Return the (x, y) coordinate for the center point of the cell that contains the specified text.  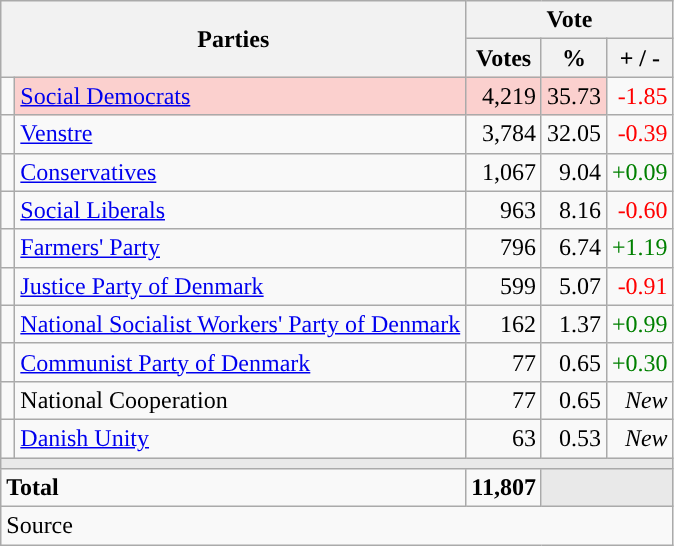
6.74 (574, 248)
Social Democrats (240, 96)
3,784 (504, 134)
Communist Party of Denmark (240, 362)
National Cooperation (240, 400)
National Socialist Workers' Party of Denmark (240, 324)
8.16 (574, 210)
35.73 (574, 96)
162 (504, 324)
963 (504, 210)
Vote (570, 20)
Venstre (240, 134)
0.53 (574, 438)
599 (504, 286)
Votes (504, 58)
+1.19 (640, 248)
32.05 (574, 134)
+0.99 (640, 324)
Conservatives (240, 172)
Source (337, 526)
Parties (234, 39)
-0.39 (640, 134)
-0.60 (640, 210)
Total (234, 488)
+0.09 (640, 172)
1,067 (504, 172)
+0.30 (640, 362)
9.04 (574, 172)
63 (504, 438)
+ / - (640, 58)
Justice Party of Denmark (240, 286)
11,807 (504, 488)
% (574, 58)
-1.85 (640, 96)
796 (504, 248)
-0.91 (640, 286)
4,219 (504, 96)
Danish Unity (240, 438)
1.37 (574, 324)
Farmers' Party (240, 248)
Social Liberals (240, 210)
5.07 (574, 286)
